Scan for the cell matching the given text and deliver its (X, Y) coordinate at center. 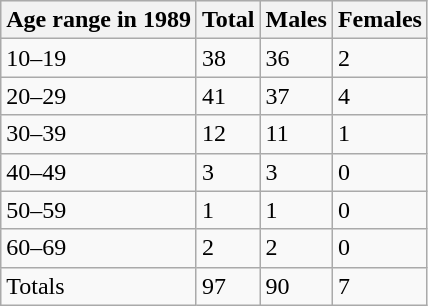
20–29 (99, 96)
97 (228, 286)
38 (228, 58)
Age range in 1989 (99, 20)
4 (380, 96)
Totals (99, 286)
Total (228, 20)
Females (380, 20)
11 (296, 134)
90 (296, 286)
36 (296, 58)
60–69 (99, 248)
41 (228, 96)
12 (228, 134)
Males (296, 20)
30–39 (99, 134)
7 (380, 286)
40–49 (99, 172)
50–59 (99, 210)
37 (296, 96)
10–19 (99, 58)
